For the text-containing cell, return its midpoint in [x, y] coordinate format. 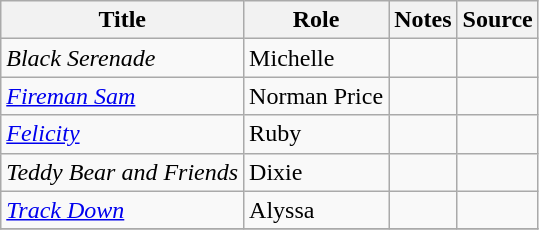
Role [316, 20]
Michelle [316, 58]
Ruby [316, 134]
Black Serenade [122, 58]
Notes [423, 20]
Track Down [122, 210]
Fireman Sam [122, 96]
Dixie [316, 172]
Norman Price [316, 96]
Source [498, 20]
Alyssa [316, 210]
Teddy Bear and Friends [122, 172]
Felicity [122, 134]
Title [122, 20]
